Return (x, y) of the center of cell containing provided text 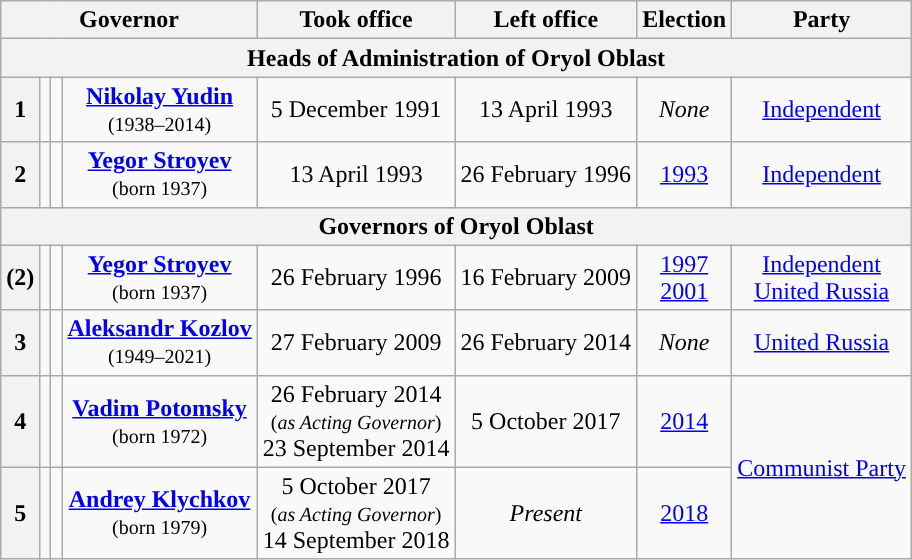
26 February 2014 (546, 342)
2018 (684, 513)
19972001 (684, 278)
5 October 2017 (546, 421)
Vadim Potomsky(born 1972) (160, 421)
5 October 2017(as Acting Governor)14 September 2018 (356, 513)
(2) (20, 278)
Governor (129, 20)
3 (20, 342)
United Russia (822, 342)
Took office (356, 20)
Communist Party (822, 467)
Governors of Oryol Oblast (456, 226)
Heads of Administration of Oryol Oblast (456, 58)
2 (20, 174)
Nikolay Yudin(1938–2014) (160, 110)
5 (20, 513)
16 February 2009 (546, 278)
Andrey Klychkov(born 1979) (160, 513)
27 February 2009 (356, 342)
IndependentUnited Russia (822, 278)
1 (20, 110)
5 December 1991 (356, 110)
Party (822, 20)
Present (546, 513)
Election (684, 20)
4 (20, 421)
Aleksandr Kozlov(1949–2021) (160, 342)
Left office (546, 20)
26 February 2014 (as Acting Governor)23 September 2014 (356, 421)
1993 (684, 174)
2014 (684, 421)
